Pinpoint the cell where the given text exists, returning its [X, Y] midpoint coordinate. 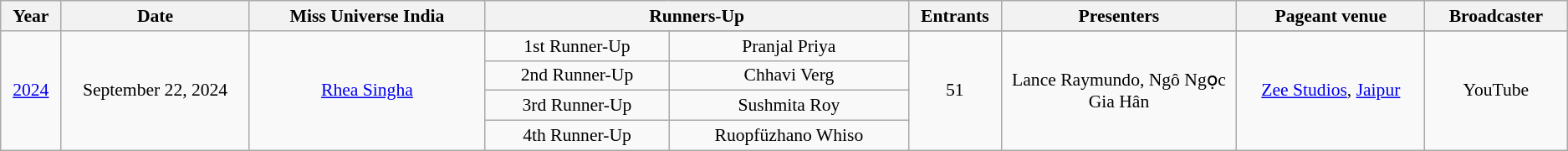
Miss Universe India [367, 16]
2nd Runner-Up [577, 75]
3rd Runner-Up [577, 106]
Pageant venue [1331, 16]
2024 [31, 91]
Rhea Singha [367, 91]
Presenters [1119, 16]
YouTube [1496, 91]
Zee Studios, Jaipur [1331, 91]
September 22, 2024 [156, 91]
Runners-Up [697, 16]
Ruopfüzhano Whiso [789, 136]
Entrants [955, 16]
Chhavi Verg [789, 75]
Sushmita Roy [789, 106]
1st Runner-Up [577, 46]
Lance Raymundo, Ngô Ngọc Gia Hân [1119, 91]
Year [31, 16]
4th Runner-Up [577, 136]
Pranjal Priya [789, 46]
Broadcaster [1496, 16]
Date [156, 16]
51 [955, 91]
